Detect which cell encompasses the target text, then output its [X, Y] center coordinate. 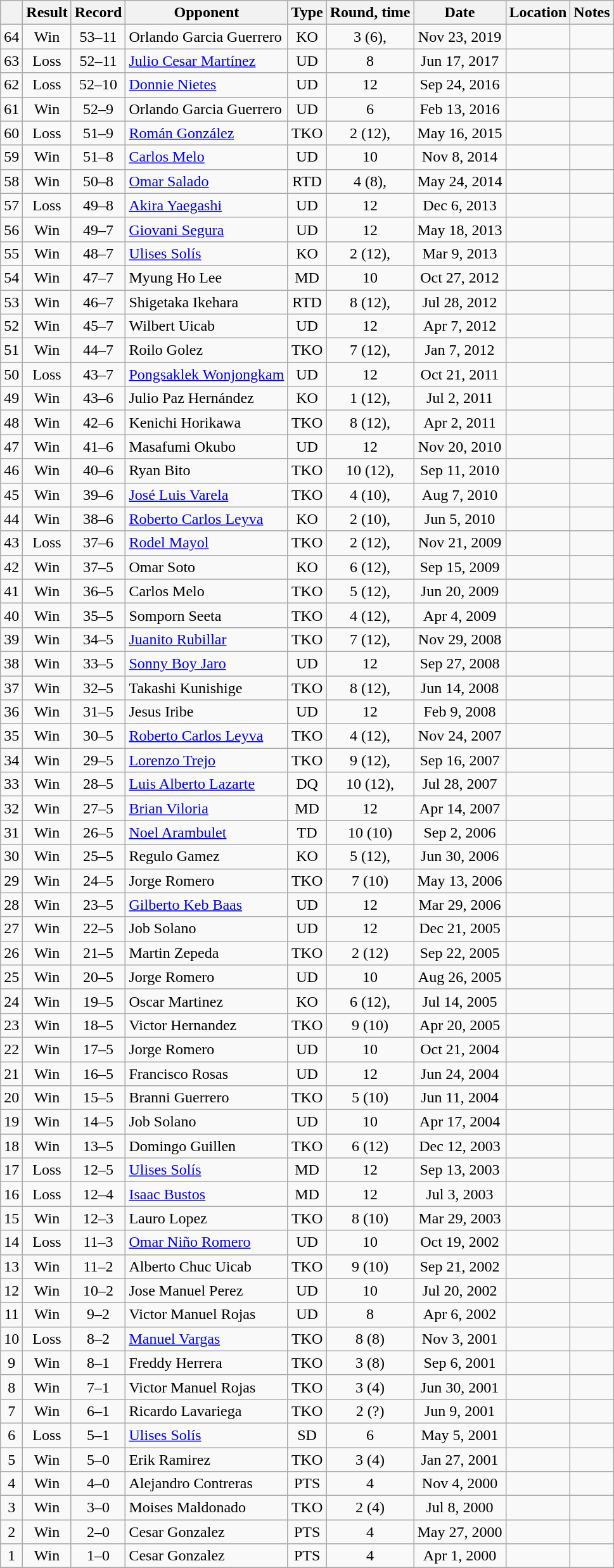
Rodel Mayol [207, 543]
1 [11, 1556]
Nov 29, 2008 [460, 639]
36–5 [98, 591]
Jun 24, 2004 [460, 1074]
Jan 7, 2012 [460, 350]
DQ [307, 784]
Oct 21, 2011 [460, 374]
Sep 27, 2008 [460, 663]
Jul 3, 2003 [460, 1194]
32–5 [98, 687]
Jun 14, 2008 [460, 687]
9 [11, 1363]
Ryan Bito [207, 471]
3 (6), [370, 37]
Notes [592, 13]
36 [11, 712]
Round, time [370, 13]
Nov 8, 2014 [460, 157]
Alejandro Contreras [207, 1484]
31 [11, 832]
37 [11, 687]
18 [11, 1146]
Dec 6, 2013 [460, 205]
Román González [207, 133]
6 (12) [370, 1146]
49–7 [98, 229]
10–2 [98, 1291]
Donnie Nietes [207, 85]
47–7 [98, 277]
52 [11, 326]
43–6 [98, 398]
21–5 [98, 953]
Aug 7, 2010 [460, 495]
12–4 [98, 1194]
24 [11, 1001]
23–5 [98, 905]
Sep 16, 2007 [460, 760]
19–5 [98, 1001]
1–0 [98, 1556]
Record [98, 13]
Oct 21, 2004 [460, 1049]
SD [307, 1435]
Apr 14, 2007 [460, 808]
José Luis Varela [207, 495]
Oscar Martinez [207, 1001]
48 [11, 423]
Victor Hernandez [207, 1025]
52–10 [98, 85]
26 [11, 953]
Gilberto Keb Baas [207, 905]
53 [11, 302]
May 27, 2000 [460, 1532]
5–1 [98, 1435]
30 [11, 857]
Sep 24, 2016 [460, 85]
64 [11, 37]
Noel Arambulet [207, 832]
43 [11, 543]
34 [11, 760]
Martin Zepeda [207, 953]
32 [11, 808]
42–6 [98, 423]
Sep 13, 2003 [460, 1170]
Dec 21, 2005 [460, 929]
Kenichi Horikawa [207, 423]
Sep 11, 2010 [460, 471]
7–1 [98, 1387]
Omar Niño Romero [207, 1242]
Jun 30, 2001 [460, 1387]
13 [11, 1266]
Myung Ho Lee [207, 277]
Freddy Herrera [207, 1363]
Feb 9, 2008 [460, 712]
Jun 11, 2004 [460, 1098]
May 13, 2006 [460, 881]
Sep 2, 2006 [460, 832]
18–5 [98, 1025]
4–0 [98, 1484]
41–6 [98, 447]
20 [11, 1098]
2 (10), [370, 519]
Branni Guerrero [207, 1098]
Jul 14, 2005 [460, 1001]
Pongsaklek Wonjongkam [207, 374]
Nov 23, 2019 [460, 37]
Jun 17, 2017 [460, 61]
5 (10) [370, 1098]
May 24, 2014 [460, 181]
62 [11, 85]
Lauro Lopez [207, 1218]
15 [11, 1218]
Giovani Segura [207, 229]
56 [11, 229]
Apr 7, 2012 [460, 326]
Nov 4, 2000 [460, 1484]
Jose Manuel Perez [207, 1291]
Jun 5, 2010 [460, 519]
11–3 [98, 1242]
29 [11, 881]
8 (10) [370, 1218]
Result [47, 13]
51–9 [98, 133]
27 [11, 929]
Sep 6, 2001 [460, 1363]
Apr 6, 2002 [460, 1315]
Jul 28, 2012 [460, 302]
Jun 20, 2009 [460, 591]
43–7 [98, 374]
50–8 [98, 181]
50 [11, 374]
49–8 [98, 205]
27–5 [98, 808]
11 [11, 1315]
29–5 [98, 760]
Mar 29, 2003 [460, 1218]
16 [11, 1194]
24–5 [98, 881]
6–1 [98, 1411]
47 [11, 447]
Somporn Seeta [207, 615]
45–7 [98, 326]
38–6 [98, 519]
Apr 4, 2009 [460, 615]
3–0 [98, 1508]
Jul 8, 2000 [460, 1508]
Mar 9, 2013 [460, 253]
Jesus Iribe [207, 712]
37–6 [98, 543]
60 [11, 133]
52–9 [98, 109]
Sonny Boy Jaro [207, 663]
Masafumi Okubo [207, 447]
Nov 20, 2010 [460, 447]
40 [11, 615]
Aug 26, 2005 [460, 977]
46 [11, 471]
12–3 [98, 1218]
33 [11, 784]
14 [11, 1242]
Erik Ramirez [207, 1459]
Oct 19, 2002 [460, 1242]
39–6 [98, 495]
20–5 [98, 977]
2 (12) [370, 953]
Jul 28, 2007 [460, 784]
Ricardo Lavariega [207, 1411]
44 [11, 519]
40–6 [98, 471]
7 (10) [370, 881]
31–5 [98, 712]
30–5 [98, 736]
22–5 [98, 929]
25 [11, 977]
63 [11, 61]
Jul 2, 2011 [460, 398]
8–1 [98, 1363]
May 18, 2013 [460, 229]
Shigetaka Ikehara [207, 302]
Oct 27, 2012 [460, 277]
53–11 [98, 37]
Isaac Bustos [207, 1194]
37–5 [98, 567]
9–2 [98, 1315]
44–7 [98, 350]
1 (12), [370, 398]
Type [307, 13]
45 [11, 495]
26–5 [98, 832]
8 (8) [370, 1339]
Omar Soto [207, 567]
Domingo Guillen [207, 1146]
Jan 27, 2001 [460, 1459]
4 (10), [370, 495]
Apr 2, 2011 [460, 423]
2 (4) [370, 1508]
28–5 [98, 784]
33–5 [98, 663]
Date [460, 13]
Julio Paz Hernández [207, 398]
35–5 [98, 615]
61 [11, 109]
Sep 15, 2009 [460, 567]
41 [11, 591]
34–5 [98, 639]
2 [11, 1532]
25–5 [98, 857]
Apr 17, 2004 [460, 1122]
Nov 24, 2007 [460, 736]
Alberto Chuc Uicab [207, 1266]
Nov 3, 2001 [460, 1339]
42 [11, 567]
Takashi Kunishige [207, 687]
13–5 [98, 1146]
23 [11, 1025]
Nov 21, 2009 [460, 543]
55 [11, 253]
22 [11, 1049]
58 [11, 181]
49 [11, 398]
Location [538, 13]
48–7 [98, 253]
Jul 20, 2002 [460, 1291]
4 (8), [370, 181]
Jun 30, 2006 [460, 857]
Lorenzo Trejo [207, 760]
51 [11, 350]
Luis Alberto Lazarte [207, 784]
16–5 [98, 1074]
38 [11, 663]
Mar 29, 2006 [460, 905]
54 [11, 277]
Roilo Golez [207, 350]
28 [11, 905]
10 (10) [370, 832]
2–0 [98, 1532]
17 [11, 1170]
2 (?) [370, 1411]
3 (8) [370, 1363]
Regulo Gamez [207, 857]
Moises Maldonado [207, 1508]
May 5, 2001 [460, 1435]
35 [11, 736]
3 [11, 1508]
Francisco Rosas [207, 1074]
Juanito Rubillar [207, 639]
Opponent [207, 13]
14–5 [98, 1122]
8–2 [98, 1339]
May 16, 2015 [460, 133]
Julio Cesar Martínez [207, 61]
Brian Viloria [207, 808]
12–5 [98, 1170]
51–8 [98, 157]
Dec 12, 2003 [460, 1146]
Apr 1, 2000 [460, 1556]
57 [11, 205]
Sep 21, 2002 [460, 1266]
46–7 [98, 302]
19 [11, 1122]
59 [11, 157]
7 [11, 1411]
5 [11, 1459]
Wilbert Uicab [207, 326]
21 [11, 1074]
Feb 13, 2016 [460, 109]
Jun 9, 2001 [460, 1411]
Omar Salado [207, 181]
9 (12), [370, 760]
17–5 [98, 1049]
39 [11, 639]
15–5 [98, 1098]
Akira Yaegashi [207, 205]
Sep 22, 2005 [460, 953]
52–11 [98, 61]
Apr 20, 2005 [460, 1025]
11–2 [98, 1266]
Manuel Vargas [207, 1339]
5–0 [98, 1459]
TD [307, 832]
